Return (X, Y) of the center of cell containing provided text 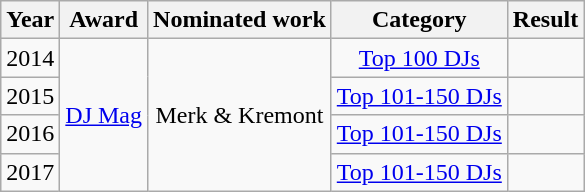
Top 100 DJs (419, 58)
Result (545, 20)
DJ Mag (104, 115)
2017 (30, 172)
Year (30, 20)
Nominated work (240, 20)
2014 (30, 58)
2016 (30, 134)
2015 (30, 96)
Category (419, 20)
Merk & Kremont (240, 115)
Award (104, 20)
